For the text-containing cell, return its midpoint in [x, y] coordinate format. 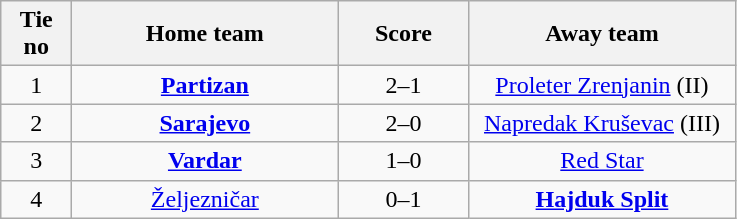
Home team [205, 34]
Tie no [36, 34]
1 [36, 85]
Sarajevo [205, 123]
Partizan [205, 85]
3 [36, 161]
Away team [602, 34]
Vardar [205, 161]
Napredak Kruševac (III) [602, 123]
0–1 [404, 199]
2–0 [404, 123]
4 [36, 199]
2–1 [404, 85]
Željezničar [205, 199]
Red Star [602, 161]
Proleter Zrenjanin (II) [602, 85]
2 [36, 123]
Score [404, 34]
Hajduk Split [602, 199]
1–0 [404, 161]
